Capture the cell that displays the provided text and extract its [x, y] central coordinate. 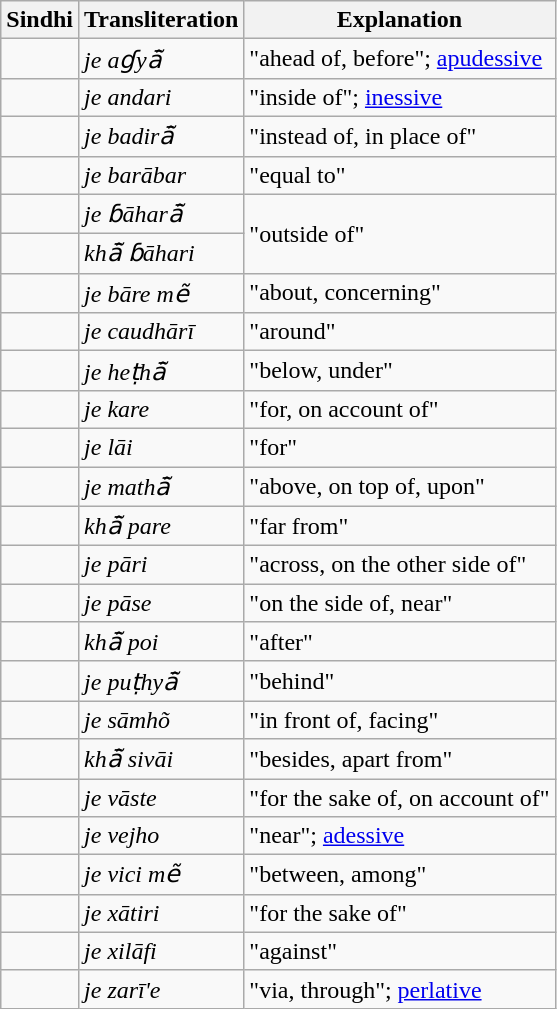
je kare [162, 409]
je vāste [162, 797]
"outside of" [400, 234]
je andari [162, 97]
"far from" [400, 526]
je aɠyā̃ [162, 59]
"in front of, facing" [400, 720]
"around" [400, 332]
khā̃ pare [162, 526]
je pāse [162, 603]
"below, under" [400, 371]
khā̃ poi [162, 642]
Transliteration [162, 20]
je pāri [162, 565]
je vici mẽ [162, 875]
je xātiri [162, 913]
je lāi [162, 447]
je bāre mẽ [162, 293]
"against" [400, 951]
je mathā̃ [162, 486]
"via, through"; perlative [400, 989]
"between, among" [400, 875]
"for, on account of" [400, 409]
je zarī'e [162, 989]
Sindhi [40, 20]
je ɓāharā̃ [162, 214]
"besides, apart from" [400, 759]
"about, concerning" [400, 293]
je xilāfi [162, 951]
je puṭhyā̃ [162, 681]
je heṭhā̃ [162, 371]
"near"; adessive [400, 836]
"on the side of, near" [400, 603]
je barābar [162, 175]
khā̃ ɓāhari [162, 254]
"ahead of, before"; apudessive [400, 59]
"behind" [400, 681]
"instead of, in place of" [400, 136]
"equal to" [400, 175]
"inside of"; inessive [400, 97]
"for" [400, 447]
je caudhārī [162, 332]
je badirā̃ [162, 136]
"for the sake of" [400, 913]
je sāmhõ [162, 720]
Explanation [400, 20]
"after" [400, 642]
"for the sake of, on account of" [400, 797]
je vejho [162, 836]
"across, on the other side of" [400, 565]
khā̃ sivāi [162, 759]
"above, on top of, upon" [400, 486]
